Locate the cell with the specified text and output its (X, Y) center coordinate. 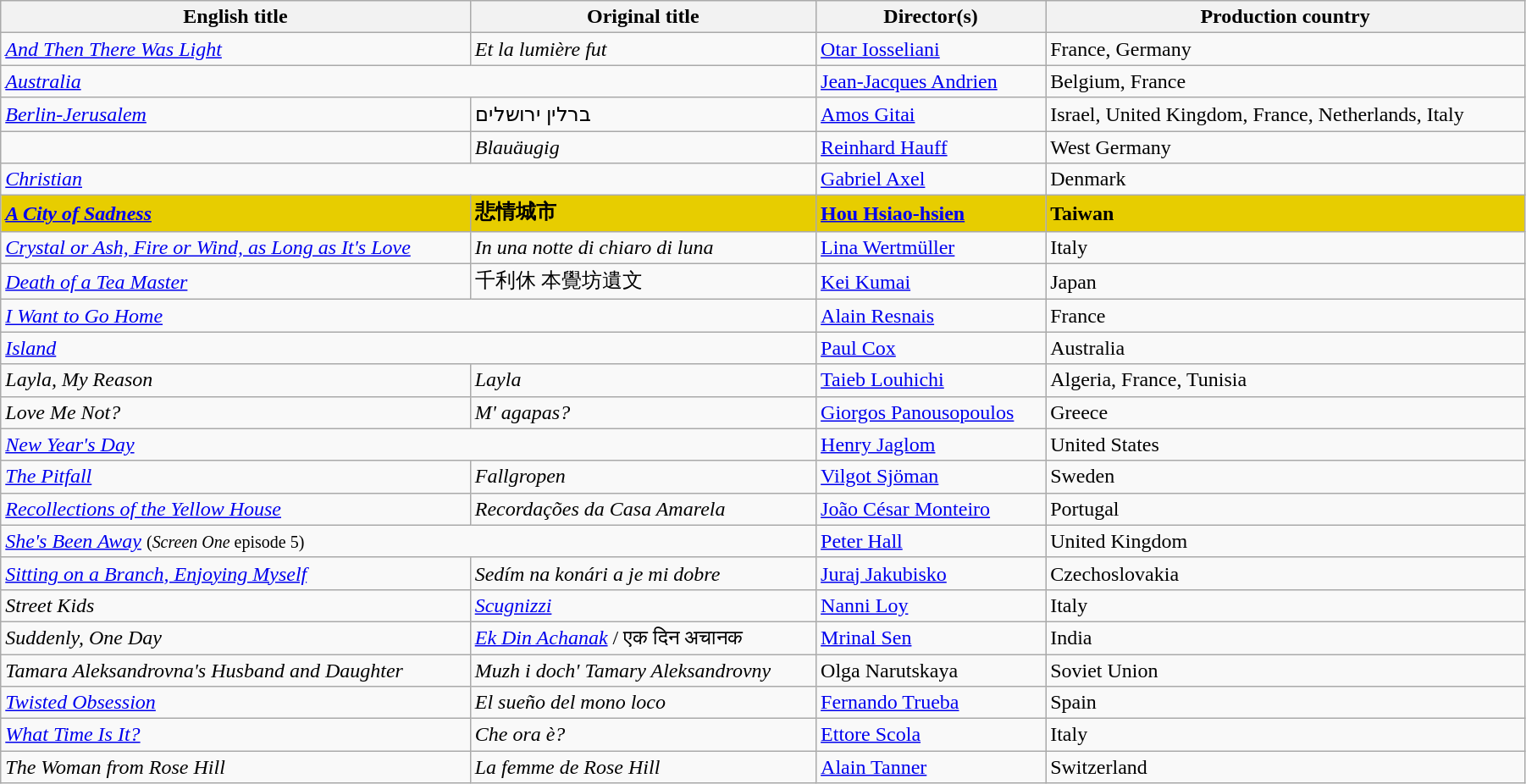
Christian (408, 179)
Czechoslovakia (1285, 573)
And Then There Was Light (235, 49)
Reinhard Hauff (932, 146)
Ettore Scola (932, 735)
The Pitfall (235, 477)
João César Monteiro (932, 509)
Twisted Obsession (235, 703)
Juraj Jakubisko (932, 573)
Scugnizzi (643, 605)
Portugal (1285, 509)
What Time Is It? (235, 735)
Fallgropen (643, 477)
Crystal or Ash, Fire or Wind, as Long as It's Love (235, 247)
Tamara Aleksandrovna's Husband and Daughter (235, 670)
Lina Wertmüller (932, 247)
Love Me Not? (235, 412)
Greece (1285, 412)
Amos Gitai (932, 114)
Recordações da Casa Amarela (643, 509)
I Want to Go Home (408, 316)
ברלין ירושלים (643, 114)
Et la lumière fut (643, 49)
Production country (1285, 17)
Kei Kumai (932, 281)
悲情城市 (643, 213)
Olga Narutskaya (932, 670)
Vilgot Sjöman (932, 477)
France, Germany (1285, 49)
Giorgos Panousopoulos (932, 412)
Director(s) (932, 17)
In una notte di chiaro di luna (643, 247)
Muzh i doch' Tamary Aleksandrovny (643, 670)
West Germany (1285, 146)
Alain Tanner (932, 767)
El sueño del mono loco (643, 703)
M' agapas? (643, 412)
United Kingdom (1285, 541)
Berlin-Jerusalem (235, 114)
Peter Hall (932, 541)
Soviet Union (1285, 670)
Gabriel Axel (932, 179)
Layla, My Reason (235, 380)
Switzerland (1285, 767)
Street Kids (235, 605)
United States (1285, 444)
The Woman from Rose Hill (235, 767)
English title (235, 17)
Alain Resnais (932, 316)
Ek Din Achanak / एक दिन अचानक (643, 638)
Israel, United Kingdom, France, Netherlands, Italy (1285, 114)
Japan (1285, 281)
千利休 本覺坊遺文 (643, 281)
Hou Hsiao-hsien (932, 213)
Mrinal Sen (932, 638)
Otar Iosseliani (932, 49)
Fernando Trueba (932, 703)
Suddenly, One Day (235, 638)
Spain (1285, 703)
Henry Jaglom (932, 444)
Algeria, France, Tunisia (1285, 380)
Paul Cox (932, 348)
India (1285, 638)
She's Been Away (Screen One episode 5) (408, 541)
Nanni Loy (932, 605)
Taieb Louhichi (932, 380)
Blauäugig (643, 146)
Taiwan (1285, 213)
Jean-Jacques Andrien (932, 81)
France (1285, 316)
New Year's Day (408, 444)
Denmark (1285, 179)
Death of a Tea Master (235, 281)
Sitting on a Branch, Enjoying Myself (235, 573)
Island (408, 348)
Recollections of the Yellow House (235, 509)
Sweden (1285, 477)
La femme de Rose Hill (643, 767)
Che ora è? (643, 735)
Original title (643, 17)
A City of Sadness (235, 213)
Sedím na konári a je mi dobre (643, 573)
Layla (643, 380)
Belgium, France (1285, 81)
